Search for the cell housing the specified text and yield its (x, y) center coordinate. 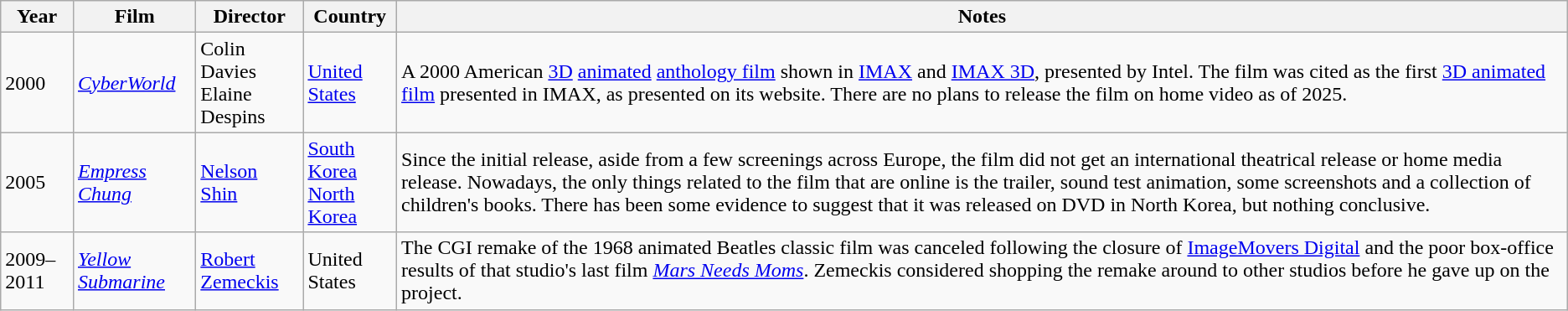
CyberWorld (134, 82)
Country (350, 17)
Colin DaviesElaine Despins (250, 82)
Year (37, 17)
2000 (37, 82)
Yellow Submarine (134, 271)
2005 (37, 183)
Robert Zemeckis (250, 271)
Empress Chung (134, 183)
South KoreaNorth Korea (350, 183)
Notes (983, 17)
Film (134, 17)
Director (250, 17)
2009–2011 (37, 271)
Nelson Shin (250, 183)
